Scan for the cell matching the given text and deliver its (x, y) coordinate at center. 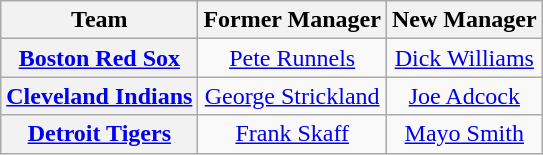
Cleveland Indians (100, 96)
New Manager (464, 20)
Frank Skaff (292, 134)
Dick Williams (464, 58)
Team (100, 20)
Mayo Smith (464, 134)
Pete Runnels (292, 58)
George Strickland (292, 96)
Detroit Tigers (100, 134)
Boston Red Sox (100, 58)
Joe Adcock (464, 96)
Former Manager (292, 20)
